Capture the cell that displays the provided text and extract its [X, Y] central coordinate. 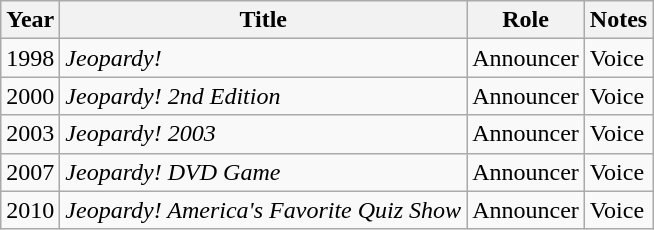
Jeopardy! America's Favorite Quiz Show [264, 210]
Jeopardy! DVD Game [264, 172]
2000 [30, 96]
1998 [30, 58]
Title [264, 20]
Role [526, 20]
Jeopardy! 2nd Edition [264, 96]
Jeopardy! [264, 58]
2010 [30, 210]
2003 [30, 134]
Jeopardy! 2003 [264, 134]
2007 [30, 172]
Notes [618, 20]
Year [30, 20]
